Output the [X, Y] coordinate of the center of the cell containing the given text.  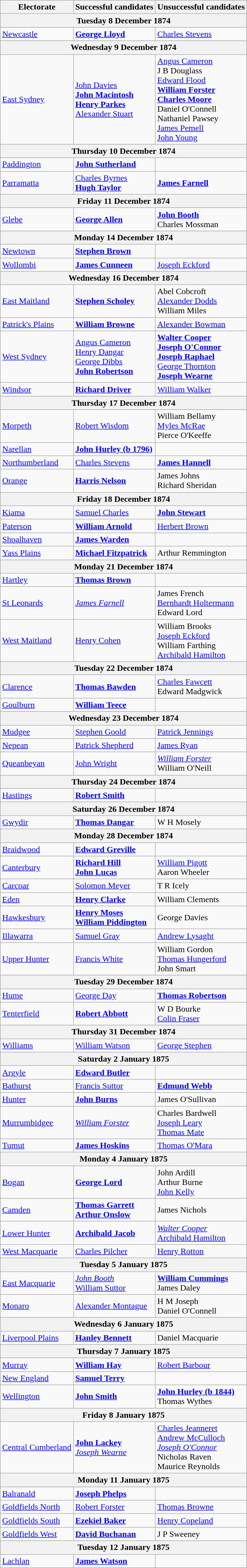
Monday 28 December 1874 [124, 836]
William Gordon Thomas Hungerford John Smart [201, 959]
Goldfields North [37, 1507]
Walter Cooper Joseph O'Connor Joseph Raphael George Thornton Joseph Wearne [201, 357]
East Sydney [37, 99]
Harris Nelson [114, 480]
Balranald [37, 1494]
James Ryan [201, 745]
George Day [114, 995]
William Forster [114, 1123]
T R Icely [201, 886]
William Walker [201, 389]
Friday 18 December 1874 [124, 499]
James Hoskins [114, 1146]
Tenterfield [37, 1013]
John Booth Charles Mossman [201, 219]
Wednesday 16 December 1874 [124, 278]
Walter Cooper Archibald Hamilton [201, 1233]
Richard Hill John Lucas [114, 867]
Newcastle [37, 34]
David Buchanan [114, 1534]
Joseph Phelps [114, 1494]
George Davies [201, 918]
W D Bourke Colin Fraser [201, 1013]
Francis White [114, 959]
James O'Sullivan [201, 1099]
Williams [37, 1045]
James Watson [114, 1561]
James Cunneen [114, 265]
Tuesday 5 January 1875 [124, 1265]
John Wright [114, 763]
William Watson [114, 1045]
Tuesday 29 December 1874 [124, 982]
Abel Cobcroft Alexander Dodds William Miles [201, 301]
Andrew Lysaght [201, 936]
Thomas Robertson [201, 995]
Clarence [37, 687]
East Macquarie [37, 1283]
Monday 21 December 1874 [124, 567]
John Lackey Joseph Wearne [114, 1448]
John Booth William Suttor [114, 1283]
Charles Byrnes Hugh Taylor [114, 183]
Arthur Remmington [201, 553]
Goldfields West [37, 1534]
St Leonards [37, 603]
William Browne [114, 324]
East Maitland [37, 301]
Saturday 2 January 1875 [124, 1059]
Henry Copeland [201, 1521]
Newtown [37, 251]
John Sutherland [114, 164]
Monday 14 December 1874 [124, 237]
Henry Rotton [201, 1251]
Carcoar [37, 886]
William Teece [114, 705]
Edward Greville [114, 849]
Central Cumberland [37, 1448]
Canterbury [37, 867]
Camden [37, 1210]
Thomas Garrett Arthur Onslow [114, 1210]
John Ardill Arthur Burne John Kelly [201, 1182]
H M Joseph Daniel O'Connell [201, 1306]
Lachlan [37, 1561]
Thursday 17 December 1874 [124, 403]
Thomas Dangar [114, 822]
Electorate [37, 7]
Successful candidates [114, 7]
Illawarra [37, 936]
Samuel Charles [114, 512]
John Hurley (b 1844) Thomas Wythes [201, 1396]
William Brooks Joseph Eckford William Farthing Archibald Hamilton [201, 641]
Lower Hunter [37, 1233]
Murray [37, 1365]
James Nichols [201, 1210]
Northumberland [37, 462]
Bogan [37, 1182]
Samuel Gray [114, 936]
Stephen Brown [114, 251]
Robert Smith [114, 795]
William Hay [114, 1365]
Monday 11 January 1875 [124, 1480]
Edward Butler [114, 1072]
Tuesday 12 January 1875 [124, 1547]
Argyle [37, 1072]
Henry Cohen [114, 641]
Thursday 31 December 1874 [124, 1032]
Windsor [37, 389]
Goldfields South [37, 1521]
William Arnold [114, 526]
Friday 11 December 1874 [124, 201]
Solomon Meyer [114, 886]
Angus Cameron J B Douglass Edward Flood William Forster Charles Moore Daniel O'Connell Nathaniel Pawsey James Pemell John Young [201, 99]
Monday 4 January 1875 [124, 1159]
Nepean [37, 745]
Edmund Webb [201, 1086]
West Macquarie [37, 1251]
Patrick's Plains [37, 324]
James Hannell [201, 462]
Bathurst [37, 1086]
Stephen Scholey [114, 301]
Narellan [37, 449]
William Bellamy Myles McRae Pierce O'Keeffe [201, 426]
Glebe [37, 219]
Goulburn [37, 705]
William Forster William O'Neill [201, 763]
Friday 8 January 1875 [124, 1415]
Archibald Jacob [114, 1233]
W H Mosely [201, 822]
George Lloyd [114, 34]
Wednesday 6 January 1875 [124, 1324]
Wellington [37, 1396]
John Smith [114, 1396]
William Cummings James Daley [201, 1283]
Yass Plains [37, 553]
Parramatta [37, 183]
Braidwood [37, 849]
Thursday 24 December 1874 [124, 782]
Wednesday 23 December 1874 [124, 718]
Ezekiel Baker [114, 1521]
Paddington [37, 164]
Morpeth [37, 426]
Hawkesbury [37, 918]
Stephen Goold [114, 732]
Henry Moses William Piddington [114, 918]
Robert Abbott [114, 1013]
Daniel Macquarie [201, 1338]
West Sydney [37, 357]
Orange [37, 480]
Shoalhaven [37, 539]
Robert Forster [114, 1507]
Angus Cameron Henry Dangar George Dibbs John Robertson [114, 357]
Robert Barbour [201, 1365]
Thursday 10 December 1874 [124, 151]
Mudgee [37, 732]
Thursday 7 January 1875 [124, 1351]
Eden [37, 899]
Herbert Brown [201, 526]
James French Bernhardt Holtermann Edward Lord [201, 603]
Gwydir [37, 822]
Unsuccessful candidates [201, 7]
Charles Fawcett Edward Madgwick [201, 687]
Tuesday 22 December 1874 [124, 668]
Upper Hunter [37, 959]
Robert Wisdom [114, 426]
George Allen [114, 219]
Thomas O'Mara [201, 1146]
Hastings [37, 795]
Alexander Montague [114, 1306]
Wollombi [37, 265]
John Davies John Macintosh Henry Parkes Alexander Stuart [114, 99]
Hume [37, 995]
Hunter [37, 1099]
Kiama [37, 512]
Tuesday 8 December 1874 [124, 21]
William Pigott Aaron Wheeler [201, 867]
Thomas Bawden [114, 687]
Charles Bardwell Joseph Leary Thomas Mate [201, 1123]
Hartley [37, 580]
Alexander Bowman [201, 324]
Patrick Jennings [201, 732]
Queanbeyan [37, 763]
Monaro [37, 1306]
Patrick Shepherd [114, 745]
George Stephen [201, 1045]
John Hurley (b 1796) [114, 449]
Michael Fitzpatrick [114, 553]
Charles Jeanneret Andrew McCulloch Joseph O'Connor Nicholas Raven Maurice Reynolds [201, 1448]
Paterson [37, 526]
Murrumbidgee [37, 1123]
Thomas Brown [114, 580]
Tumut [37, 1146]
William Clements [201, 899]
Wednesday 9 December 1874 [124, 47]
Hanley Bennett [114, 1338]
J P Sweeney [201, 1534]
Samuel Terry [114, 1378]
West Maitland [37, 641]
Francis Suttor [114, 1086]
John Burns [114, 1099]
Joseph Eckford [201, 265]
Saturday 26 December 1874 [124, 809]
Thomas Browne [201, 1507]
New England [37, 1378]
George Lord [114, 1182]
Liverpool Plains [37, 1338]
James Johns Richard Sheridan [201, 480]
James Warden [114, 539]
Charles Pilcher [114, 1251]
Henry Clarke [114, 899]
Richard Driver [114, 389]
John Stewart [201, 512]
